From the cell containing the given text, extract its center point as [x, y] coordinate. 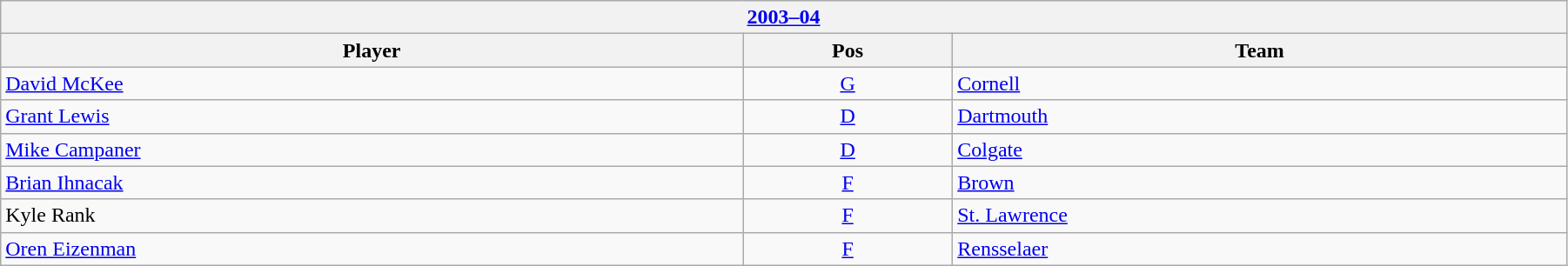
Pos [848, 50]
Oren Eizenman [372, 249]
Kyle Rank [372, 216]
Mike Campaner [372, 150]
Grant Lewis [372, 116]
Cornell [1260, 83]
Rensselaer [1260, 249]
Brown [1260, 183]
Brian Ihnacak [372, 183]
G [848, 83]
St. Lawrence [1260, 216]
Player [372, 50]
Colgate [1260, 150]
2003–04 [784, 17]
Team [1260, 50]
Dartmouth [1260, 116]
David McKee [372, 83]
